Return (X, Y) of the center of cell containing provided text 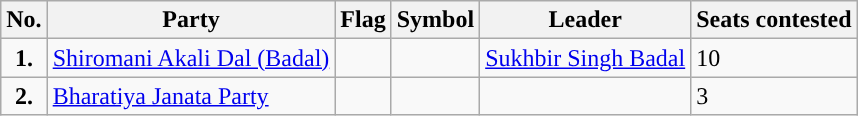
Party (191, 20)
Bharatiya Janata Party (191, 96)
Leader (586, 20)
Seats contested (774, 20)
Sukhbir Singh Badal (586, 58)
Symbol (435, 20)
3 (774, 96)
Shiromani Akali Dal (Badal) (191, 58)
10 (774, 58)
No. (24, 20)
2. (24, 96)
Flag (363, 20)
1. (24, 58)
